Extract the (x, y) coordinate from the center of the cell holding the provided text.  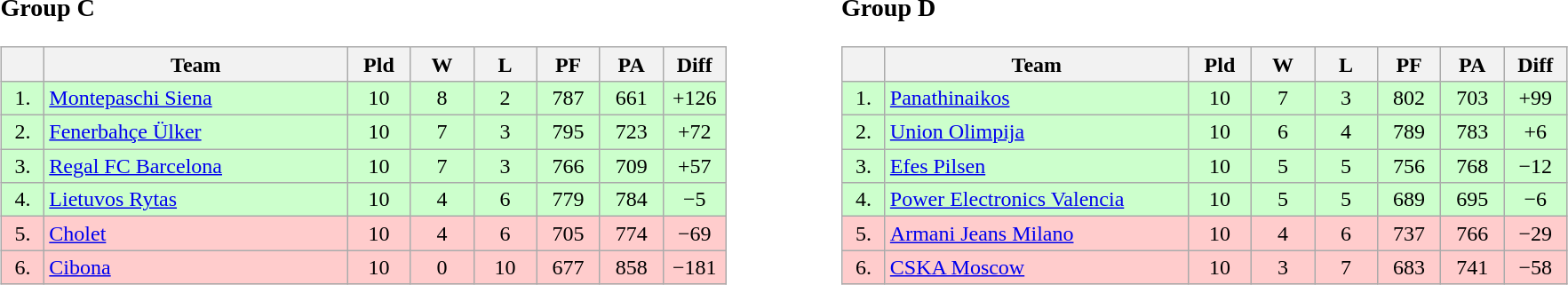
+72 (695, 132)
709 (631, 166)
802 (1409, 98)
CSKA Moscow (1036, 267)
−29 (1535, 234)
695 (1473, 200)
723 (631, 132)
784 (631, 200)
774 (631, 234)
Fenerbahçe Ülker (195, 132)
+57 (695, 166)
−69 (695, 234)
8 (442, 98)
Regal FC Barcelona (195, 166)
787 (569, 98)
768 (1473, 166)
2 (505, 98)
783 (1473, 132)
756 (1409, 166)
0 (442, 267)
677 (569, 267)
661 (631, 98)
+6 (1535, 132)
Power Electronics Valencia (1036, 200)
737 (1409, 234)
703 (1473, 98)
Panathinaikos (1036, 98)
Union Olimpija (1036, 132)
Cibona (195, 267)
689 (1409, 200)
858 (631, 267)
Efes Pilsen (1036, 166)
−6 (1535, 200)
+99 (1535, 98)
705 (569, 234)
Lietuvos Rytas (195, 200)
−12 (1535, 166)
−5 (695, 200)
+126 (695, 98)
Armani Jeans Milano (1036, 234)
779 (569, 200)
795 (569, 132)
789 (1409, 132)
683 (1409, 267)
−181 (695, 267)
Montepaschi Siena (195, 98)
−58 (1535, 267)
741 (1473, 267)
Cholet (195, 234)
